Return the [x, y] coordinate for the center point of the cell that contains the specified text.  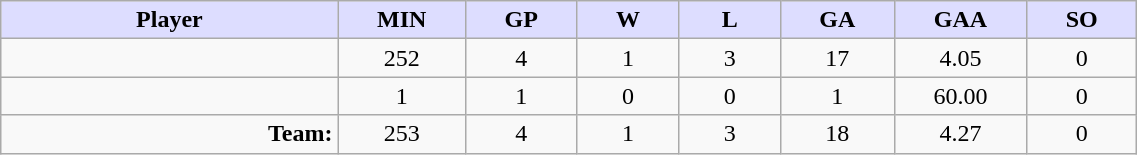
60.00 [960, 96]
4.27 [960, 134]
W [628, 20]
17 [837, 58]
4.05 [960, 58]
SO [1082, 20]
L [730, 20]
Team: [170, 134]
GA [837, 20]
GP [520, 20]
GAA [960, 20]
253 [402, 134]
18 [837, 134]
MIN [402, 20]
252 [402, 58]
Player [170, 20]
